Locate the cell with the specified text and output its (x, y) center coordinate. 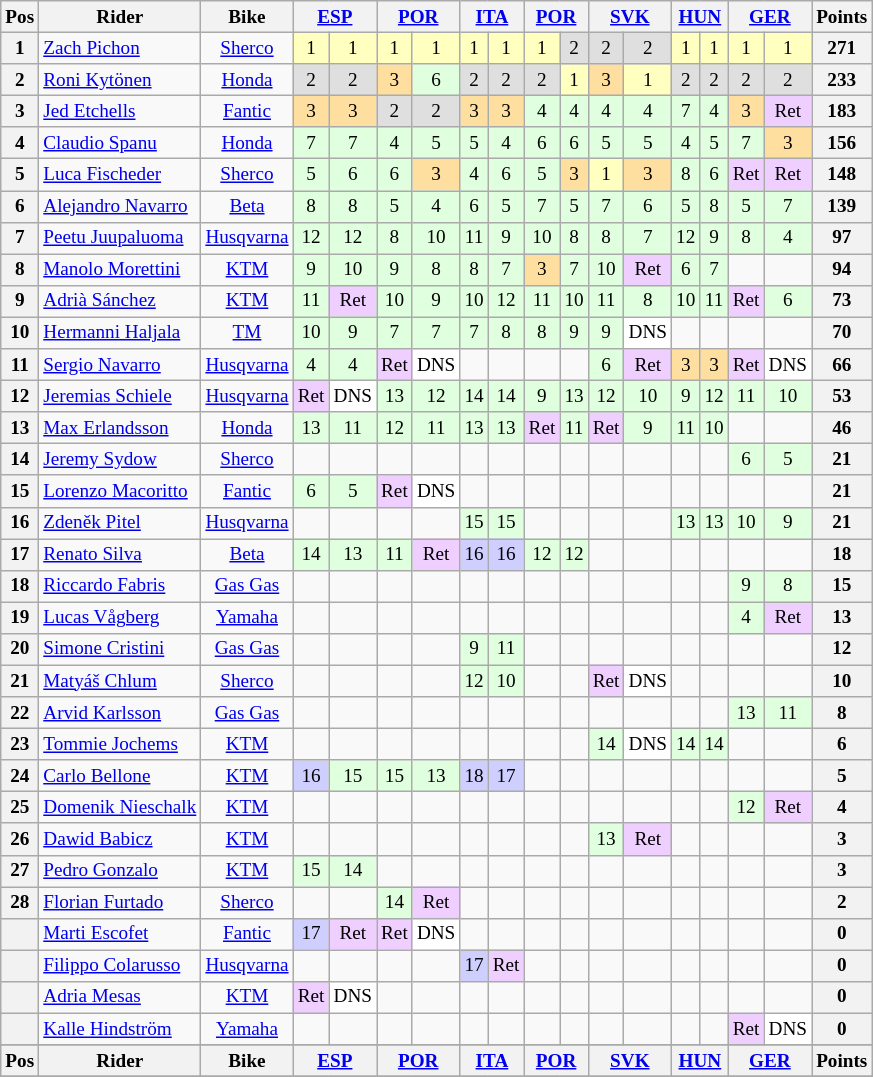
Adria Mesas (120, 997)
73 (842, 301)
22 (20, 713)
94 (842, 270)
28 (20, 902)
Peetu Juupaluoma (120, 238)
Max Erlandsson (120, 428)
66 (842, 365)
Sergio Navarro (120, 365)
26 (20, 839)
97 (842, 238)
Renato Silva (120, 554)
Lucas Vågberg (120, 618)
233 (842, 80)
Lorenzo Macoritto (120, 491)
46 (842, 428)
Manolo Morettini (120, 270)
183 (842, 111)
53 (842, 396)
25 (20, 808)
139 (842, 206)
Zdeněk Pitel (120, 523)
70 (842, 333)
Roni Kytönen (120, 80)
271 (842, 48)
Jed Etchells (120, 111)
148 (842, 175)
Riccardo Fabris (120, 586)
Pedro Gonzalo (120, 871)
Jeremias Schiele (120, 396)
Matyáš Chlum (120, 681)
Zach Pichon (120, 48)
Jeremy Sydow (120, 460)
Simone Cristini (120, 649)
24 (20, 776)
20 (20, 649)
Alejandro Navarro (120, 206)
27 (20, 871)
Carlo Bellone (120, 776)
Kalle Hindström (120, 1029)
Claudio Spanu (120, 143)
Luca Fischeder (120, 175)
Hermanni Haljala (120, 333)
Marti Escofet (120, 934)
19 (20, 618)
Adrià Sánchez (120, 301)
23 (20, 744)
Filippo Colarusso (120, 966)
Dawid Babicz (120, 839)
Tommie Jochems (120, 744)
156 (842, 143)
Arvid Karlsson (120, 713)
TM (247, 333)
Florian Furtado (120, 902)
Domenik Nieschalk (120, 808)
